Locate the cell with the specified text and output its [X, Y] center coordinate. 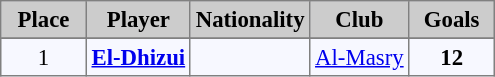
El-Dhizui [138, 57]
Al-Masry [360, 57]
Player [138, 20]
Goals [452, 20]
12 [452, 57]
Nationality [250, 20]
Club [360, 20]
Place [44, 20]
1 [44, 57]
